Find where the given text appears and provide that cell's center as [x, y] coordinate. 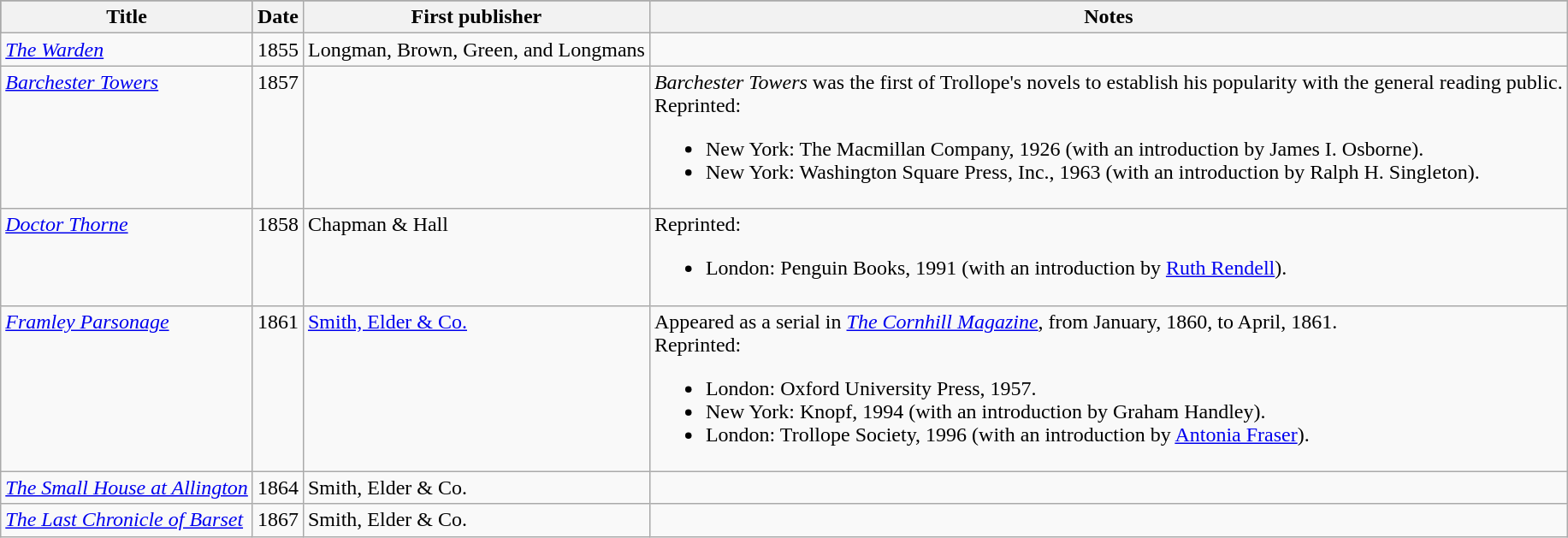
1855 [277, 50]
Chapman & Hall [476, 257]
Date [277, 17]
Reprinted:London: Penguin Books, 1991 (with an introduction by Ruth Rendell). [1109, 257]
Barchester Towers [127, 137]
The Warden [127, 50]
First publisher [476, 17]
The Last Chronicle of Barset [127, 520]
Doctor Thorne [127, 257]
1867 [277, 520]
1861 [277, 388]
Notes [1109, 17]
1858 [277, 257]
Title [127, 17]
Framley Parsonage [127, 388]
1857 [277, 137]
The Small House at Allington [127, 488]
Longman, Brown, Green, and Longmans [476, 50]
1864 [277, 488]
